Return (x, y) of the center of cell containing provided text 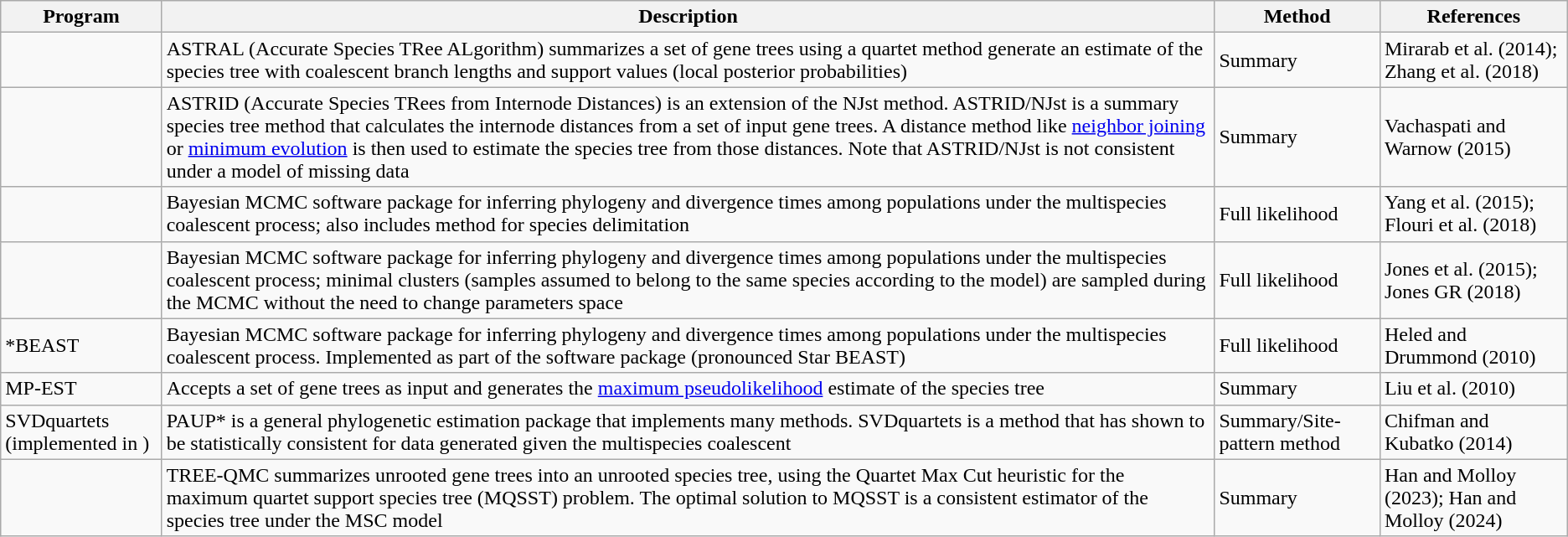
Accepts a set of gene trees as input and generates the maximum pseudolikelihood estimate of the species tree (689, 389)
Method (1297, 17)
Liu et al. (2010) (1473, 389)
Vachaspati and Warnow (2015) (1473, 137)
Summary/Site-pattern method (1297, 432)
Han and Molloy (2023); Han and Molloy (2024) (1473, 498)
SVDquartets (implemented in ) (81, 432)
Description (689, 17)
MP-EST (81, 389)
*BEAST (81, 345)
References (1473, 17)
Jones et al. (2015); Jones GR (2018) (1473, 280)
Program (81, 17)
Chifman and Kubatko (2014) (1473, 432)
Yang et al. (2015); Flouri et al. (2018) (1473, 214)
Mirarab et al. (2014); Zhang et al. (2018) (1473, 60)
Heled and Drummond (2010) (1473, 345)
